For the text-containing cell, return its midpoint in [x, y] coordinate format. 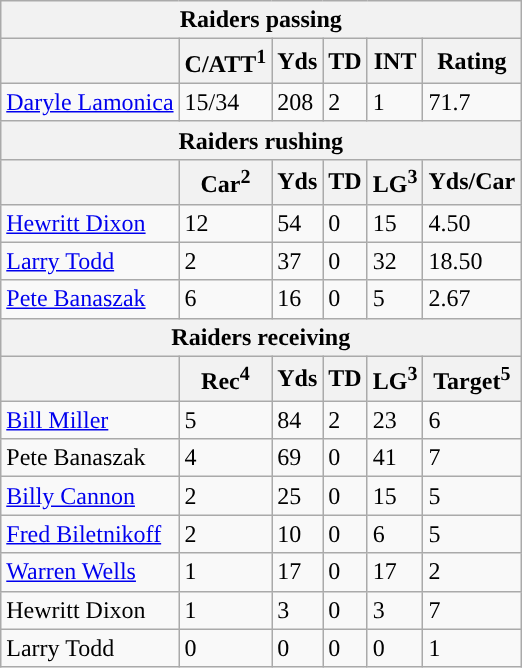
18.50 [472, 261]
Billy Cannon [90, 496]
Daryle Lamonica [90, 102]
41 [395, 458]
25 [298, 496]
Target5 [472, 378]
71.7 [472, 102]
Rating [472, 62]
84 [298, 420]
Car2 [226, 182]
INT [395, 62]
Yds/Car [472, 182]
4 [226, 458]
69 [298, 458]
32 [395, 261]
Raiders rushing [261, 140]
Warren Wells [90, 572]
Raiders passing [261, 20]
Rec4 [226, 378]
Bill Miller [90, 420]
Fred Biletnikoff [90, 534]
54 [298, 223]
C/ATT1 [226, 62]
37 [298, 261]
16 [298, 299]
12 [226, 223]
23 [395, 420]
2.67 [472, 299]
4.50 [472, 223]
15/34 [226, 102]
208 [298, 102]
Raiders receiving [261, 337]
10 [298, 534]
